Provide the [X, Y] coordinate of the cell's center where the given text is located.  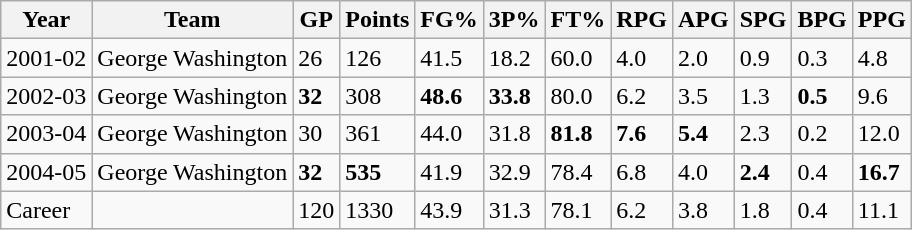
126 [378, 58]
2004-05 [46, 172]
PPG [882, 20]
26 [316, 58]
3.5 [703, 96]
2.0 [703, 58]
32.9 [514, 172]
2.3 [763, 134]
FT% [578, 20]
535 [378, 172]
GP [316, 20]
41.5 [449, 58]
0.3 [822, 58]
31.3 [514, 210]
3P% [514, 20]
18.2 [514, 58]
2001-02 [46, 58]
81.8 [578, 134]
0.2 [822, 134]
BPG [822, 20]
7.6 [642, 134]
RPG [642, 20]
11.1 [882, 210]
48.6 [449, 96]
12.0 [882, 134]
2.4 [763, 172]
SPG [763, 20]
78.4 [578, 172]
120 [316, 210]
1.3 [763, 96]
6.8 [642, 172]
43.9 [449, 210]
2002-03 [46, 96]
60.0 [578, 58]
308 [378, 96]
16.7 [882, 172]
33.8 [514, 96]
0.5 [822, 96]
4.8 [882, 58]
361 [378, 134]
FG% [449, 20]
31.8 [514, 134]
30 [316, 134]
Year [46, 20]
41.9 [449, 172]
1.8 [763, 210]
1330 [378, 210]
APG [703, 20]
9.6 [882, 96]
Points [378, 20]
Career [46, 210]
2003-04 [46, 134]
0.9 [763, 58]
3.8 [703, 210]
80.0 [578, 96]
5.4 [703, 134]
Team [192, 20]
78.1 [578, 210]
44.0 [449, 134]
